From the cell containing the given text, extract its center point as [x, y] coordinate. 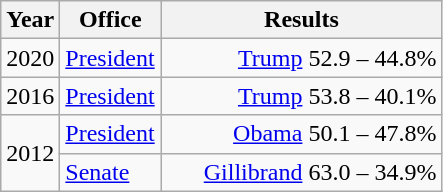
2012 [30, 153]
2016 [30, 96]
Year [30, 20]
Office [110, 20]
Gillibrand 63.0 – 34.9% [302, 172]
Senate [110, 172]
Results [302, 20]
Trump 52.9 – 44.8% [302, 58]
Trump 53.8 – 40.1% [302, 96]
Obama 50.1 – 47.8% [302, 134]
2020 [30, 58]
